Find where the given text appears and provide that cell's center as [x, y] coordinate. 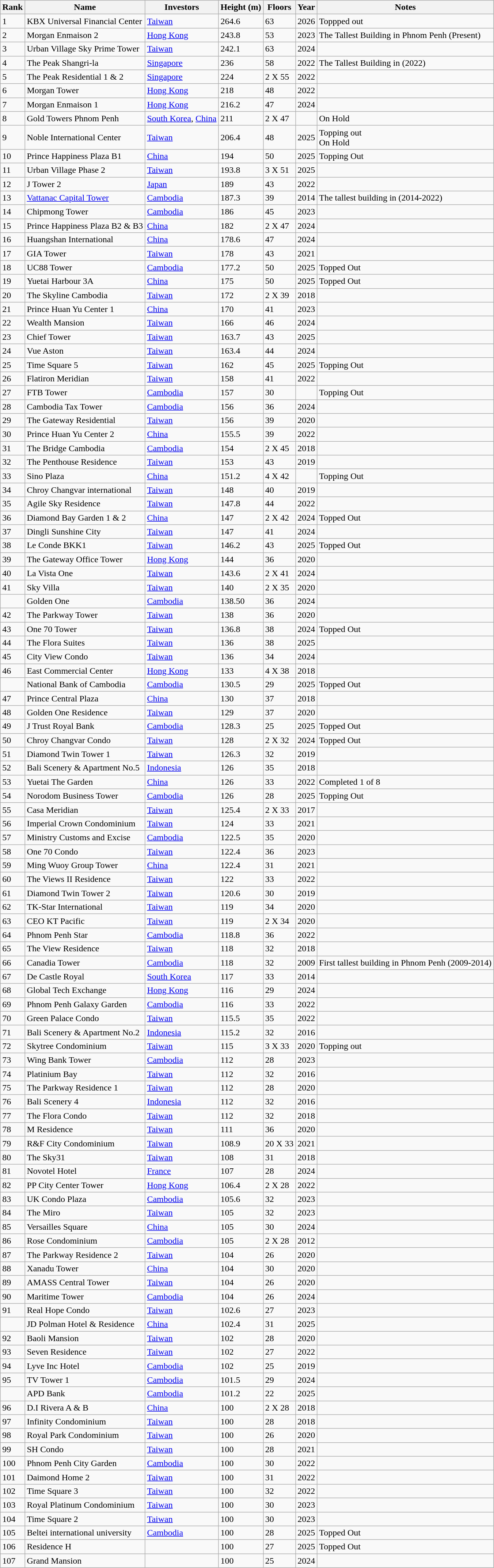
M Residence [85, 1130]
3 X 33 [279, 1046]
2 X 33 [279, 810]
108 [241, 1157]
90 [12, 1297]
133 [241, 671]
64 [12, 935]
Time Square 3 [85, 1491]
101 [12, 1477]
194 [241, 156]
Yuetai The Garden [85, 782]
Morgan Enmaison 1 [85, 104]
8 [12, 118]
Prince Central Plaza [85, 699]
Xanadu Tower [85, 1268]
Diamond Bay Garden 1 & 2 [85, 518]
Topping out [406, 1046]
Imperial Crown Condominium [85, 823]
138.50 [241, 601]
Seven Residence [85, 1352]
Wealth Mansion [85, 323]
J Trust Royal Bank [85, 726]
158 [241, 378]
122 [241, 879]
Baoli Mansion [85, 1338]
128.3 [241, 726]
4 X 42 [279, 476]
SH Condo [85, 1449]
Time Square 2 [85, 1519]
FTB Tower [85, 392]
Platinium Bay [85, 1074]
Novotel Hotel [85, 1171]
National Bank of Cambodia [85, 685]
177.2 [241, 267]
The Penthouse Residence [85, 462]
The Miro [85, 1213]
3 [12, 49]
75 [12, 1088]
Time Square 5 [85, 365]
2012 [306, 1241]
JD Polman Hotel & Residence [85, 1324]
189 [241, 184]
103 [12, 1505]
Topping out On Hold [406, 137]
Year [306, 7]
Floors [279, 7]
111 [241, 1130]
The Parkway Tower [85, 615]
Urban Village Phase 2 [85, 170]
Royal Park Condominium [85, 1435]
186 [241, 212]
157 [241, 392]
124 [241, 823]
Wing Bank Tower [85, 1060]
The Bridge Cambodia [85, 448]
138 [241, 615]
236 [241, 63]
153 [241, 462]
20 [12, 295]
136.8 [241, 629]
Japan [182, 184]
72 [12, 1046]
Chief Tower [85, 337]
Skytree Condominium [85, 1046]
15 [12, 226]
Huangshan International [85, 240]
70 [12, 1018]
Ministry Customs and Excise [85, 837]
2009 [306, 963]
Phnom Penh Galaxy Garden [85, 1004]
54 [12, 796]
101.5 [241, 1380]
Global Tech Exchange [85, 990]
Toppped out [406, 21]
Urban Village Sky Prime Tower [85, 49]
Gold Towers Phnom Penh [85, 118]
Prince Happiness Plaza B2 & B3 [85, 226]
163.7 [241, 337]
J Tower 2 [85, 184]
68 [12, 990]
The Peak Residential 1 & 2 [85, 77]
The Skyline Cambodia [85, 295]
106 [12, 1547]
The Peak Shangri-la [85, 63]
4 [12, 63]
5 [12, 77]
2 X 32 [279, 740]
10 [12, 156]
62 [12, 907]
One 70 Condo [85, 852]
The Flora Suites [85, 643]
2 X 34 [279, 921]
Cambodia Tax Tower [85, 407]
242.1 [241, 49]
7 [12, 104]
55 [12, 810]
Residence H [85, 1547]
57 [12, 837]
Maritime Tower [85, 1297]
126.3 [241, 754]
206.4 [241, 137]
211 [241, 118]
42 [12, 615]
20 X 33 [279, 1143]
AMASS Central Tower [85, 1282]
16 [12, 240]
Diamond Twin Tower 2 [85, 893]
Morgan Tower [85, 91]
108.9 [241, 1143]
144 [241, 559]
The Tallest Building in (2022) [406, 63]
Le Conde BKK1 [85, 545]
128 [241, 740]
Morgan Enmaison 2 [85, 35]
R&F City Condominium [85, 1143]
224 [241, 77]
Height (m) [241, 7]
De Castle Royal [85, 977]
170 [241, 309]
125.4 [241, 810]
2026 [306, 21]
163.4 [241, 351]
On Hold [406, 118]
4 X 38 [279, 671]
The Sky31 [85, 1157]
101.2 [241, 1394]
11 [12, 170]
13 [12, 198]
86 [12, 1241]
146.2 [241, 545]
Bali Scenery & Apartment No.2 [85, 1032]
67 [12, 977]
Beltei international university [85, 1533]
60 [12, 879]
106.4 [241, 1185]
GIA Tower [85, 254]
Sky Villa [85, 587]
2 X 35 [279, 587]
2 [12, 35]
93 [12, 1352]
178 [241, 254]
147.8 [241, 504]
96 [12, 1408]
51 [12, 754]
Norodom Business Tower [85, 796]
Bali Scenery & Apartment No.5 [85, 768]
The Parkway Residence 2 [85, 1255]
115.5 [241, 1018]
Versailles Square [85, 1227]
12 [12, 184]
Vue Aston [85, 351]
TV Tower 1 [85, 1380]
UK Condo Plaza [85, 1199]
First tallest building in Phnom Penh (2009-2014) [406, 963]
2 X 42 [279, 518]
78 [12, 1130]
143.6 [241, 573]
92 [12, 1338]
24 [12, 351]
87 [12, 1255]
155.5 [241, 434]
2 X 45 [279, 448]
The Gateway Residential [85, 420]
Golden One [85, 601]
The Views II Residence [85, 879]
Canadia Tower [85, 963]
216.2 [241, 104]
23 [12, 337]
KBX Universal Financial Center [85, 21]
Dingli Sunshine City [85, 532]
14 [12, 212]
South Korea, China [182, 118]
82 [12, 1185]
98 [12, 1435]
115.2 [241, 1032]
178.6 [241, 240]
80 [12, 1157]
264.6 [241, 21]
The Flora Condo [85, 1116]
166 [241, 323]
74 [12, 1074]
130.5 [241, 685]
9 [12, 137]
Chipmong Tower [85, 212]
Sino Plaza [85, 476]
Phnom Penh City Garden [85, 1463]
Chroy Changvar Condo [85, 740]
73 [12, 1060]
Grand Mansion [85, 1561]
117 [241, 977]
Yuetai Harbour 3A [85, 281]
Completed 1 of 8 [406, 782]
2 X 41 [279, 573]
17 [12, 254]
122.5 [241, 837]
1 [12, 21]
140 [241, 587]
21 [12, 309]
97 [12, 1422]
59 [12, 865]
102.4 [241, 1324]
Daimond Home 2 [85, 1477]
Golden One Residence [85, 712]
South Korea [182, 977]
Lyve Inc Hotel [85, 1366]
182 [241, 226]
Royal Platinum Condominium [85, 1505]
84 [12, 1213]
76 [12, 1102]
19 [12, 281]
95 [12, 1380]
Rank [12, 7]
The View Residence [85, 949]
Prince Huan Yu Center 1 [85, 309]
91 [12, 1310]
Casa Meridian [85, 810]
81 [12, 1171]
Rose Condominium [85, 1241]
City View Condo [85, 657]
2 X 55 [279, 77]
162 [241, 365]
3 X 51 [279, 170]
115 [241, 1046]
La Vista One [85, 573]
CEO KT Pacific [85, 921]
East Commercial Center [85, 671]
Agile Sky Residence [85, 504]
One 70 Tower [85, 629]
154 [241, 448]
151.2 [241, 476]
71 [12, 1032]
79 [12, 1143]
Prince Huan Yu Center 2 [85, 434]
The Parkway Residence 1 [85, 1088]
89 [12, 1282]
The Gateway Office Tower [85, 559]
94 [12, 1366]
Real Hope Condo [85, 1310]
99 [12, 1449]
UC88 Tower [85, 267]
130 [241, 699]
Bali Scenery 4 [85, 1102]
The tallest building in (2014-2022) [406, 198]
Green Palace Condo [85, 1018]
Phnom Penh Star [85, 935]
Ming Wuoy Group Tower [85, 865]
102.6 [241, 1310]
65 [12, 949]
Noble International Center [85, 137]
129 [241, 712]
148 [241, 490]
France [182, 1171]
56 [12, 823]
187.3 [241, 198]
218 [241, 91]
Name [85, 7]
Notes [406, 7]
Vattanac Capital Tower [85, 198]
61 [12, 893]
83 [12, 1199]
105.6 [241, 1199]
Investors [182, 7]
The Tallest Building in Phnom Penh (Present) [406, 35]
120.6 [241, 893]
Prince Happiness Plaza B1 [85, 156]
PP City Center Tower [85, 1185]
18 [12, 267]
172 [241, 295]
Infinity Condominium [85, 1422]
Diamond Twin Tower 1 [85, 754]
D.I Rivera A & B [85, 1408]
88 [12, 1268]
52 [12, 768]
TK-Star International [85, 907]
49 [12, 726]
193.8 [241, 170]
Flatiron Meridian [85, 378]
2 X 39 [279, 295]
77 [12, 1116]
6 [12, 91]
243.8 [241, 35]
118.8 [241, 935]
2017 [306, 810]
69 [12, 1004]
APD Bank [85, 1394]
66 [12, 963]
175 [241, 281]
Chroy Changvar international [85, 490]
85 [12, 1227]
